Output the [X, Y] coordinate of the center of the cell containing the given text.  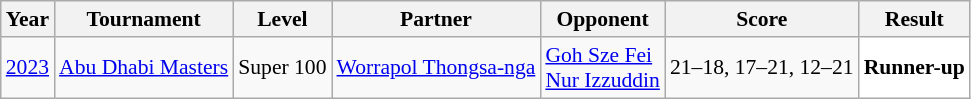
Abu Dhabi Masters [144, 68]
Worrapol Thongsa-nga [436, 68]
Result [914, 19]
Level [282, 19]
Runner-up [914, 68]
Goh Sze Fei Nur Izzuddin [602, 68]
Super 100 [282, 68]
Partner [436, 19]
Tournament [144, 19]
Opponent [602, 19]
2023 [28, 68]
Year [28, 19]
Score [762, 19]
21–18, 17–21, 12–21 [762, 68]
